Detect which cell encompasses the target text, then output its (X, Y) center coordinate. 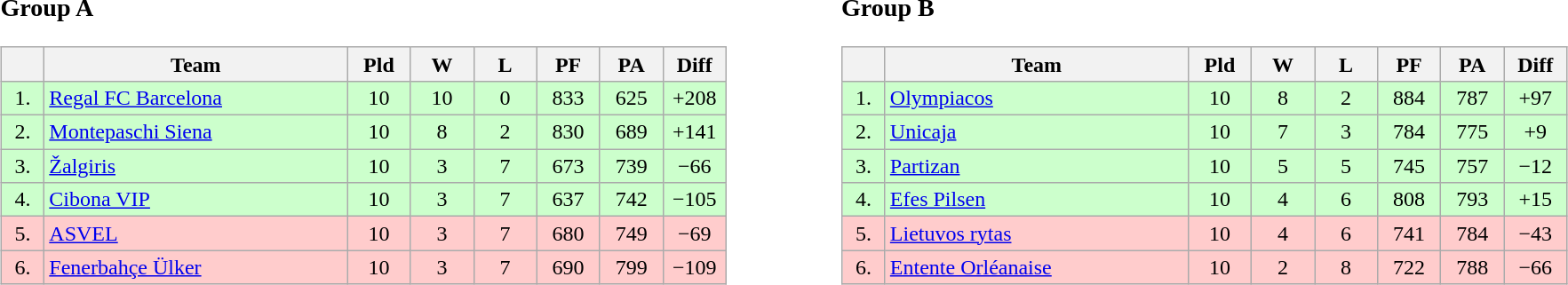
Montepaschi Siena (195, 132)
830 (569, 132)
788 (1473, 267)
Efes Pilsen (1036, 200)
−12 (1535, 166)
−43 (1535, 234)
722 (1409, 267)
Žalgiris (195, 166)
775 (1473, 132)
833 (569, 98)
Regal FC Barcelona (195, 98)
Lietuvos rytas (1036, 234)
Entente Orléanaise (1036, 267)
808 (1409, 200)
741 (1409, 234)
Partizan (1036, 166)
749 (631, 234)
793 (1473, 200)
0 (505, 98)
745 (1409, 166)
690 (569, 267)
673 (569, 166)
Unicaja (1036, 132)
799 (631, 267)
787 (1473, 98)
757 (1473, 166)
625 (631, 98)
884 (1409, 98)
Cibona VIP (195, 200)
+97 (1535, 98)
680 (569, 234)
−69 (695, 234)
739 (631, 166)
+208 (695, 98)
Olympiacos (1036, 98)
689 (631, 132)
637 (569, 200)
Fenerbahçe Ülker (195, 267)
+15 (1535, 200)
ASVEL (195, 234)
+9 (1535, 132)
742 (631, 200)
+141 (695, 132)
−109 (695, 267)
−105 (695, 200)
